Search for the cell housing the specified text and yield its (x, y) center coordinate. 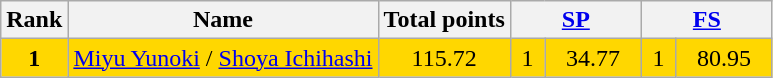
80.95 (724, 58)
Total points (444, 20)
Rank (34, 20)
34.77 (594, 58)
Miyu Yunoki / Shoya Ichihashi (223, 58)
Name (223, 20)
SP (576, 20)
115.72 (444, 58)
FS (706, 20)
